Scan for the cell matching the given text and deliver its [X, Y] coordinate at center. 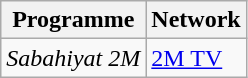
Sabahiyat 2M [74, 58]
Programme [74, 20]
Network [196, 20]
2M TV [196, 58]
